From the cell containing the given text, extract its center point as [X, Y] coordinate. 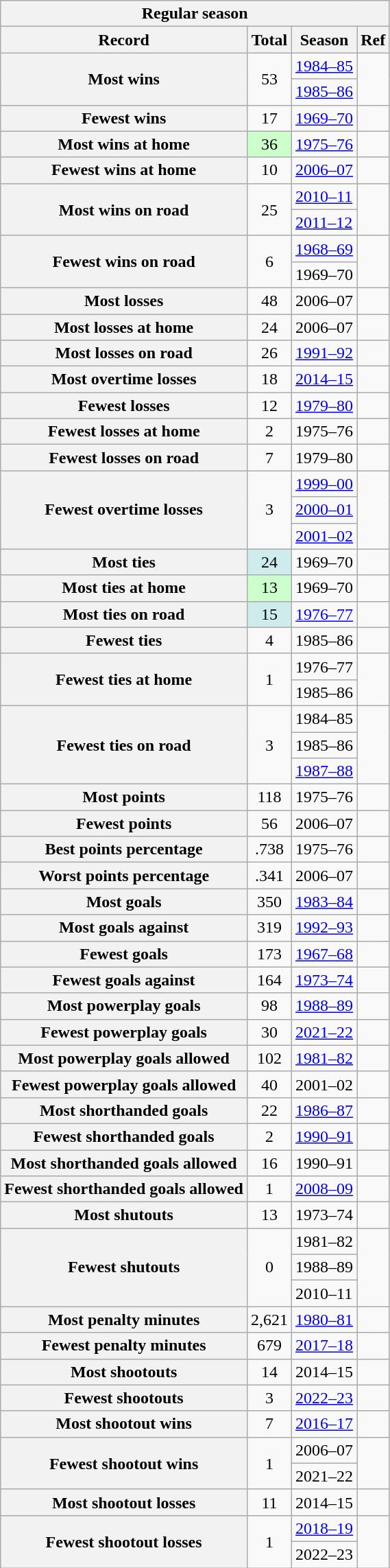
Fewest shorthanded goals allowed [124, 1189]
173 [269, 954]
Fewest penalty minutes [124, 1346]
36 [269, 144]
Fewest ties [124, 640]
4 [269, 640]
Most overtime losses [124, 379]
Fewest goals against [124, 980]
Most shootout losses [124, 1502]
0 [269, 1267]
2011–12 [325, 222]
Record [124, 40]
Best points percentage [124, 850]
53 [269, 79]
102 [269, 1058]
Most ties [124, 562]
Total [269, 40]
12 [269, 406]
98 [269, 1006]
1967–68 [325, 954]
Fewest powerplay goals [124, 1032]
1986–87 [325, 1110]
2018–19 [325, 1528]
2,621 [269, 1320]
56 [269, 823]
Most shootouts [124, 1372]
319 [269, 928]
Fewest losses on road [124, 458]
Most losses at home [124, 327]
Most losses on road [124, 353]
Fewest shorthanded goals [124, 1136]
25 [269, 209]
Fewest losses at home [124, 432]
40 [269, 1084]
22 [269, 1110]
1980–81 [325, 1320]
Fewest shootouts [124, 1398]
Fewest ties on road [124, 745]
Most shutouts [124, 1215]
6 [269, 261]
Most shorthanded goals allowed [124, 1163]
1999–00 [325, 484]
679 [269, 1346]
Fewest shutouts [124, 1267]
Fewest overtime losses [124, 510]
Fewest shootout wins [124, 1463]
Fewest powerplay goals allowed [124, 1084]
Most powerplay goals allowed [124, 1058]
Most losses [124, 301]
Most points [124, 797]
2017–18 [325, 1346]
Most shootout wins [124, 1424]
Season [325, 40]
10 [269, 170]
30 [269, 1032]
Most ties on road [124, 614]
2016–17 [325, 1424]
Fewest wins [124, 118]
Fewest wins at home [124, 170]
Most goals against [124, 928]
Worst points percentage [124, 876]
Most wins [124, 79]
11 [269, 1502]
.341 [269, 876]
Most powerplay goals [124, 1006]
Regular season [195, 14]
15 [269, 614]
Ref [373, 40]
Fewest shootout losses [124, 1541]
Fewest losses [124, 406]
Most wins on road [124, 209]
1987–88 [325, 771]
48 [269, 301]
Fewest goals [124, 954]
14 [269, 1372]
1992–93 [325, 928]
Most penalty minutes [124, 1320]
17 [269, 118]
Most ties at home [124, 588]
2000–01 [325, 510]
26 [269, 353]
Fewest points [124, 823]
18 [269, 379]
1968–69 [325, 248]
Most shorthanded goals [124, 1110]
118 [269, 797]
350 [269, 902]
1983–84 [325, 902]
Fewest ties at home [124, 679]
1991–92 [325, 353]
Most goals [124, 902]
.738 [269, 850]
Most wins at home [124, 144]
164 [269, 980]
16 [269, 1163]
Fewest wins on road [124, 261]
2008–09 [325, 1189]
